Identify which cell holds the provided text, then report its (x, y) central coordinate. 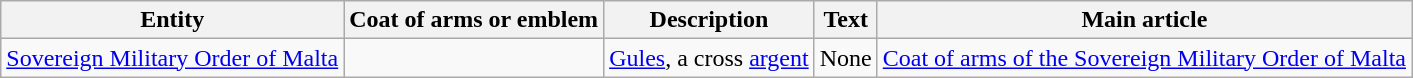
Coat of arms or emblem (474, 20)
Sovereign Military Order of Malta (172, 58)
Main article (1144, 20)
Text (846, 20)
None (846, 58)
Gules, a cross argent (710, 58)
Description (710, 20)
Coat of arms of the Sovereign Military Order of Malta (1144, 58)
Entity (172, 20)
